Extract the [X, Y] coordinate from the center of the cell holding the provided text.  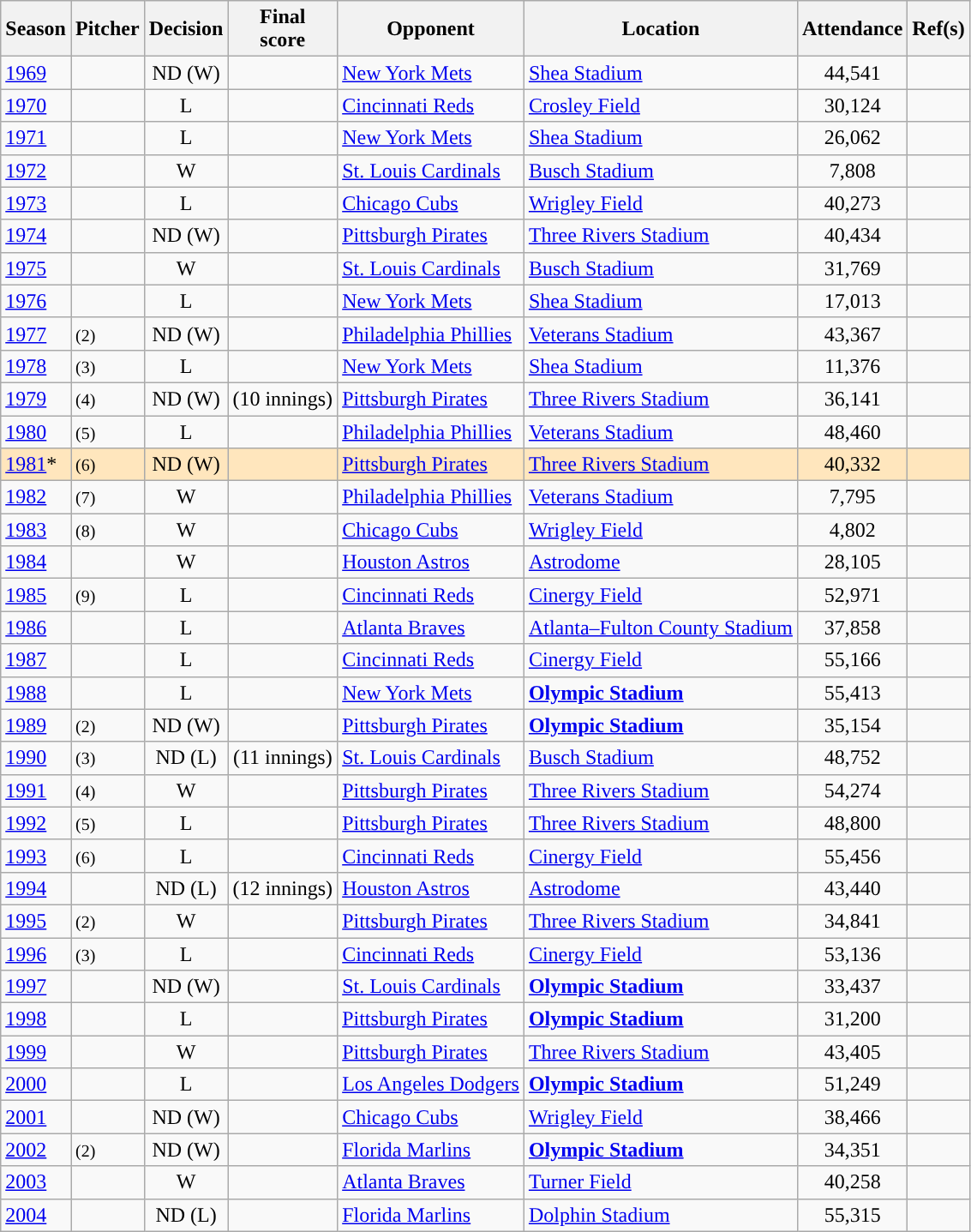
1978 [36, 366]
48,460 [852, 431]
40,332 [852, 465]
(10 innings) [283, 399]
1998 [36, 1019]
1983 [36, 530]
(8) [107, 530]
1989 [36, 725]
28,105 [852, 562]
Atlanta–Fulton County Stadium [660, 628]
44,541 [852, 73]
55,413 [852, 693]
37,858 [852, 628]
1991 [36, 790]
1992 [36, 823]
Opponent [431, 29]
43,367 [852, 334]
17,013 [852, 301]
40,273 [852, 203]
34,841 [852, 921]
(11 innings) [283, 758]
31,769 [852, 268]
1975 [36, 268]
1970 [36, 105]
Pitcher [107, 29]
Turner Field [660, 1182]
55,456 [852, 856]
35,154 [852, 725]
1999 [36, 1052]
31,200 [852, 1019]
Ref(s) [938, 29]
2000 [36, 1085]
1984 [36, 562]
1969 [36, 73]
52,971 [852, 595]
43,440 [852, 888]
(12 innings) [283, 888]
51,249 [852, 1085]
(9) [107, 595]
38,466 [852, 1117]
Dolphin Stadium [660, 1215]
1995 [36, 921]
Crosley Field [660, 105]
1993 [36, 856]
1987 [36, 660]
34,351 [852, 1150]
Decision [186, 29]
Los Angeles Dodgers [431, 1085]
33,437 [852, 987]
1986 [36, 628]
1996 [36, 954]
1994 [36, 888]
1977 [36, 334]
1988 [36, 693]
1974 [36, 236]
(7) [107, 497]
43,405 [852, 1052]
2004 [36, 1215]
1980 [36, 431]
1982 [36, 497]
55,315 [852, 1215]
48,752 [852, 758]
55,166 [852, 660]
11,376 [852, 366]
36,141 [852, 399]
40,258 [852, 1182]
1990 [36, 758]
7,795 [852, 497]
30,124 [852, 105]
7,808 [852, 171]
Attendance [852, 29]
1985 [36, 595]
26,062 [852, 138]
54,274 [852, 790]
Finalscore [283, 29]
1971 [36, 138]
1979 [36, 399]
48,800 [852, 823]
2001 [36, 1117]
2002 [36, 1150]
Season [36, 29]
2003 [36, 1182]
1972 [36, 171]
1997 [36, 987]
53,136 [852, 954]
4,802 [852, 530]
40,434 [852, 236]
1981* [36, 465]
1976 [36, 301]
Location [660, 29]
1973 [36, 203]
